Search for the cell housing the specified text and yield its (X, Y) center coordinate. 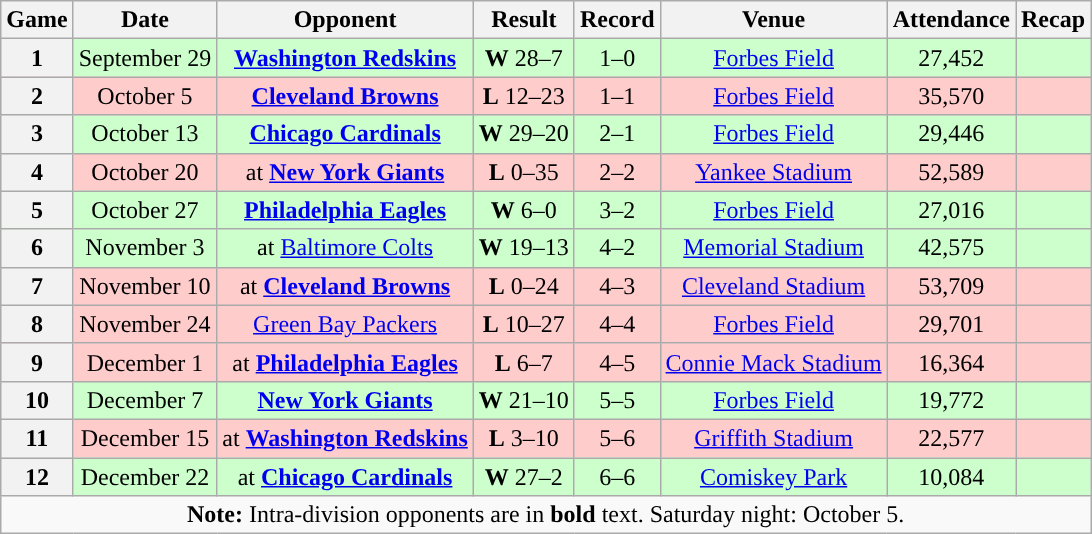
Game (37, 20)
16,364 (951, 362)
L 3–10 (524, 438)
1–1 (617, 96)
22,577 (951, 438)
October 5 (145, 96)
1–0 (617, 58)
Cleveland Stadium (774, 286)
Green Bay Packers (345, 324)
October 13 (145, 134)
Venue (774, 20)
at Cleveland Browns (345, 286)
December 15 (145, 438)
L 0–35 (524, 172)
4–5 (617, 362)
2 (37, 96)
October 20 (145, 172)
3–2 (617, 210)
42,575 (951, 248)
L 6–7 (524, 362)
W 21–10 (524, 400)
Note: Intra-division opponents are in bold text. Saturday night: October 5. (546, 515)
9 (37, 362)
November 10 (145, 286)
4–3 (617, 286)
27,016 (951, 210)
Recap (1054, 20)
1 (37, 58)
New York Giants (345, 400)
W 28–7 (524, 58)
Attendance (951, 20)
10,084 (951, 477)
4 (37, 172)
5 (37, 210)
Connie Mack Stadium (774, 362)
L 12–23 (524, 96)
at Baltimore Colts (345, 248)
W 19–13 (524, 248)
L 10–27 (524, 324)
Record (617, 20)
at Chicago Cardinals (345, 477)
10 (37, 400)
Comiskey Park (774, 477)
3 (37, 134)
Yankee Stadium (774, 172)
at Philadelphia Eagles (345, 362)
29,701 (951, 324)
December 1 (145, 362)
6–6 (617, 477)
Chicago Cardinals (345, 134)
5–5 (617, 400)
at New York Giants (345, 172)
19,772 (951, 400)
53,709 (951, 286)
4–4 (617, 324)
4–2 (617, 248)
W 29–20 (524, 134)
5–6 (617, 438)
12 (37, 477)
29,446 (951, 134)
Date (145, 20)
L 0–24 (524, 286)
December 22 (145, 477)
Philadelphia Eagles (345, 210)
Washington Redskins (345, 58)
Memorial Stadium (774, 248)
35,570 (951, 96)
W 27–2 (524, 477)
November 24 (145, 324)
November 3 (145, 248)
Result (524, 20)
2–2 (617, 172)
8 (37, 324)
2–1 (617, 134)
Griffith Stadium (774, 438)
Opponent (345, 20)
December 7 (145, 400)
W 6–0 (524, 210)
October 27 (145, 210)
September 29 (145, 58)
27,452 (951, 58)
7 (37, 286)
at Washington Redskins (345, 438)
6 (37, 248)
11 (37, 438)
52,589 (951, 172)
Cleveland Browns (345, 96)
